For the text-containing cell, return its midpoint in [x, y] coordinate format. 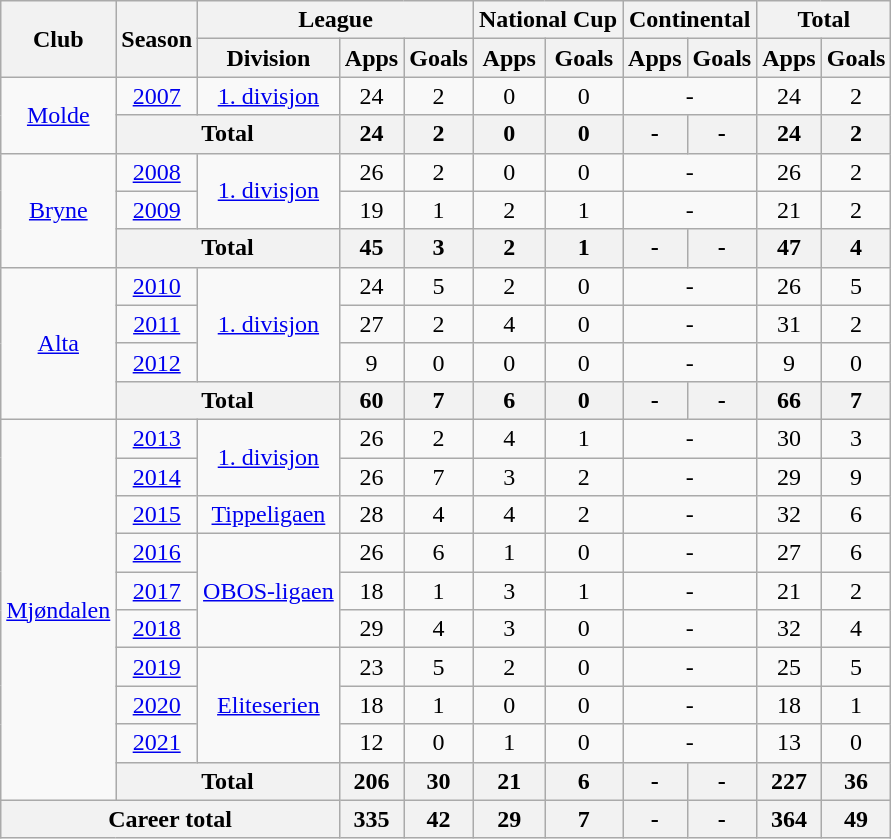
335 [371, 819]
Mjøndalen [58, 610]
364 [789, 819]
23 [371, 667]
National Cup [548, 20]
Molde [58, 115]
2010 [157, 286]
2021 [157, 743]
Club [58, 39]
2007 [157, 96]
2013 [157, 438]
227 [789, 781]
2008 [157, 172]
31 [789, 324]
Career total [170, 819]
2016 [157, 553]
Bryne [58, 210]
36 [856, 781]
60 [371, 400]
2017 [157, 591]
2015 [157, 515]
Eliteserien [269, 705]
2018 [157, 629]
66 [789, 400]
Division [269, 58]
Season [157, 39]
49 [856, 819]
13 [789, 743]
47 [789, 248]
2014 [157, 477]
2019 [157, 667]
2009 [157, 210]
League [336, 20]
2011 [157, 324]
42 [439, 819]
2020 [157, 705]
206 [371, 781]
19 [371, 210]
Tippeligaen [269, 515]
Continental [690, 20]
28 [371, 515]
25 [789, 667]
45 [371, 248]
Alta [58, 343]
OBOS-ligaen [269, 591]
2012 [157, 362]
12 [371, 743]
